From the cell containing the given text, extract its center point as [X, Y] coordinate. 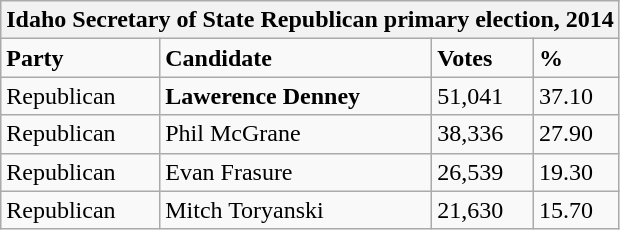
Votes [483, 58]
Idaho Secretary of State Republican primary election, 2014 [310, 20]
Lawerence Denney [296, 96]
15.70 [576, 210]
51,041 [483, 96]
19.30 [576, 172]
Candidate [296, 58]
Party [80, 58]
26,539 [483, 172]
Phil McGrane [296, 134]
38,336 [483, 134]
21,630 [483, 210]
27.90 [576, 134]
Evan Frasure [296, 172]
% [576, 58]
37.10 [576, 96]
Mitch Toryanski [296, 210]
